Detect which cell encompasses the target text, then output its [x, y] center coordinate. 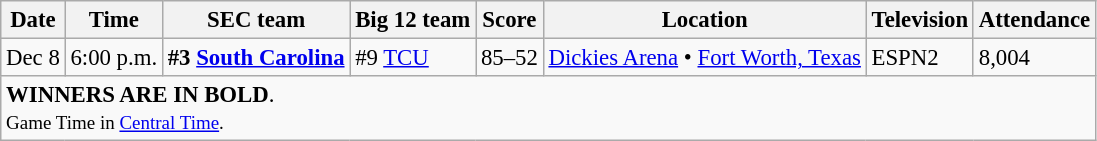
Date [33, 20]
Attendance [1034, 20]
8,004 [1034, 58]
Time [114, 20]
#9 TCU [413, 58]
#3 South Carolina [256, 58]
Television [920, 20]
85–52 [510, 58]
SEC team [256, 20]
6:00 p.m. [114, 58]
ESPN2 [920, 58]
Location [704, 20]
Score [510, 20]
Big 12 team [413, 20]
WINNERS ARE IN BOLD.Game Time in Central Time. [548, 108]
Dec 8 [33, 58]
Dickies Arena • Fort Worth, Texas [704, 58]
